Identify which cell holds the provided text, then report its [X, Y] central coordinate. 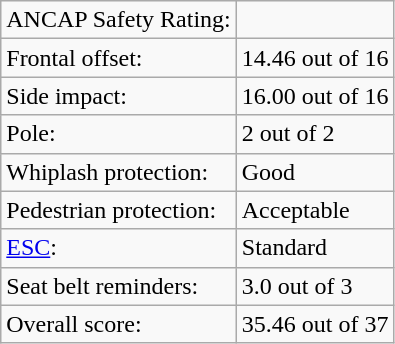
Acceptable [315, 210]
Side impact: [119, 96]
ESC: [119, 248]
2 out of 2 [315, 134]
Seat belt reminders: [119, 286]
35.46 out of 37 [315, 324]
Whiplash protection: [119, 172]
Good [315, 172]
ANCAP Safety Rating: [119, 20]
3.0 out of 3 [315, 286]
16.00 out of 16 [315, 96]
14.46 out of 16 [315, 58]
Pedestrian protection: [119, 210]
Standard [315, 248]
Overall score: [119, 324]
Pole: [119, 134]
Frontal offset: [119, 58]
